Identify which cell holds the provided text, then report its [X, Y] central coordinate. 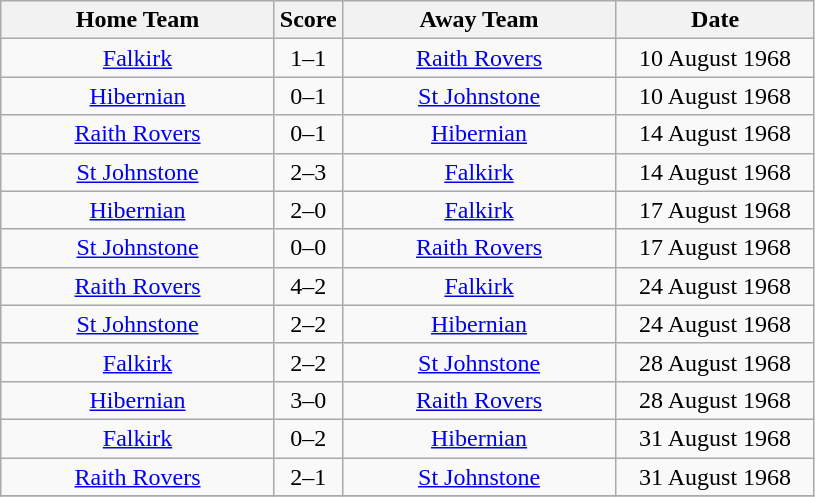
Home Team [138, 20]
0–2 [308, 438]
2–0 [308, 210]
3–0 [308, 400]
Date [716, 20]
4–2 [308, 286]
Away Team [479, 20]
0–0 [308, 248]
Score [308, 20]
2–3 [308, 172]
2–1 [308, 477]
1–1 [308, 58]
